Return [X, Y] of the center of cell containing provided text 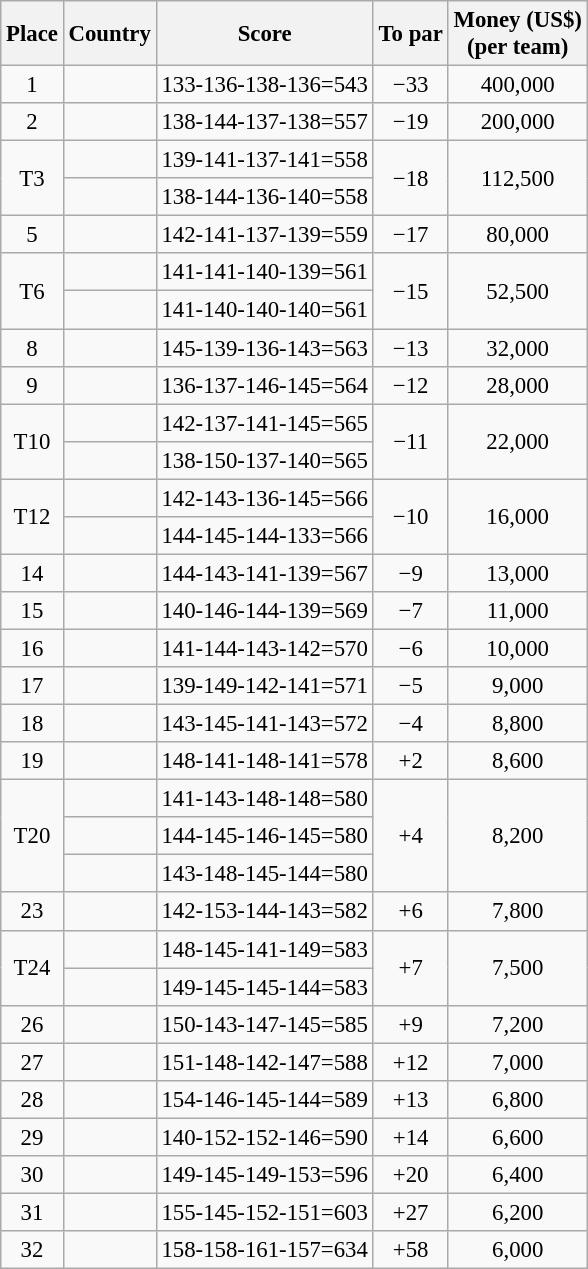
32,000 [518, 348]
1 [32, 85]
26 [32, 1024]
13,000 [518, 573]
+58 [410, 1250]
7,200 [518, 1024]
32 [32, 1250]
9,000 [518, 686]
−5 [410, 686]
16,000 [518, 516]
−12 [410, 385]
Money (US$)(per team) [518, 34]
142-143-136-145=566 [264, 498]
140-146-144-139=569 [264, 611]
7,000 [518, 1062]
−17 [410, 235]
8 [32, 348]
142-153-144-143=582 [264, 912]
T24 [32, 968]
22,000 [518, 442]
+9 [410, 1024]
9 [32, 385]
6,000 [518, 1250]
T6 [32, 292]
144-145-146-145=580 [264, 836]
+7 [410, 968]
10,000 [518, 648]
7,800 [518, 912]
−11 [410, 442]
+6 [410, 912]
Country [110, 34]
23 [32, 912]
144-143-141-139=567 [264, 573]
80,000 [518, 235]
T20 [32, 836]
6,800 [518, 1100]
141-140-140-140=561 [264, 310]
158-158-161-157=634 [264, 1250]
8,600 [518, 761]
Score [264, 34]
52,500 [518, 292]
142-137-141-145=565 [264, 423]
17 [32, 686]
+4 [410, 836]
149-145-149-153=596 [264, 1175]
−6 [410, 648]
+20 [410, 1175]
31 [32, 1212]
150-143-147-145=585 [264, 1024]
27 [32, 1062]
136-137-146-145=564 [264, 385]
−9 [410, 573]
149-145-145-144=583 [264, 987]
6,400 [518, 1175]
139-149-142-141=571 [264, 686]
T3 [32, 178]
+12 [410, 1062]
141-143-148-148=580 [264, 799]
−10 [410, 516]
143-145-141-143=572 [264, 724]
+2 [410, 761]
138-144-137-138=557 [264, 122]
16 [32, 648]
T10 [32, 442]
29 [32, 1137]
Place [32, 34]
28,000 [518, 385]
145-139-136-143=563 [264, 348]
−18 [410, 178]
18 [32, 724]
−7 [410, 611]
6,600 [518, 1137]
141-141-140-139=561 [264, 273]
+13 [410, 1100]
−33 [410, 85]
−15 [410, 292]
2 [32, 122]
154-146-145-144=589 [264, 1100]
8,200 [518, 836]
+27 [410, 1212]
30 [32, 1175]
139-141-137-141=558 [264, 160]
7,500 [518, 968]
151-148-142-147=588 [264, 1062]
140-152-152-146=590 [264, 1137]
133-136-138-136=543 [264, 85]
−4 [410, 724]
To par [410, 34]
−19 [410, 122]
148-141-148-141=578 [264, 761]
143-148-145-144=580 [264, 874]
−13 [410, 348]
142-141-137-139=559 [264, 235]
6,200 [518, 1212]
28 [32, 1100]
5 [32, 235]
138-144-136-140=558 [264, 197]
19 [32, 761]
11,000 [518, 611]
T12 [32, 516]
+14 [410, 1137]
8,800 [518, 724]
15 [32, 611]
148-145-141-149=583 [264, 949]
14 [32, 573]
400,000 [518, 85]
112,500 [518, 178]
144-145-144-133=566 [264, 536]
155-145-152-151=603 [264, 1212]
138-150-137-140=565 [264, 460]
200,000 [518, 122]
141-144-143-142=570 [264, 648]
